From the cell containing the given text, extract its center point as (x, y) coordinate. 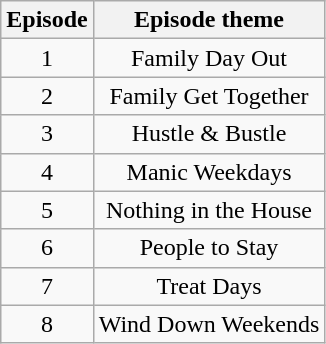
1 (47, 58)
6 (47, 248)
Wind Down Weekends (209, 324)
Hustle & Bustle (209, 134)
4 (47, 172)
Family Day Out (209, 58)
7 (47, 286)
Family Get Together (209, 96)
People to Stay (209, 248)
Manic Weekdays (209, 172)
5 (47, 210)
8 (47, 324)
Episode (47, 20)
Episode theme (209, 20)
Nothing in the House (209, 210)
Treat Days (209, 286)
2 (47, 96)
3 (47, 134)
